From the cell containing the given text, extract its center point as (X, Y) coordinate. 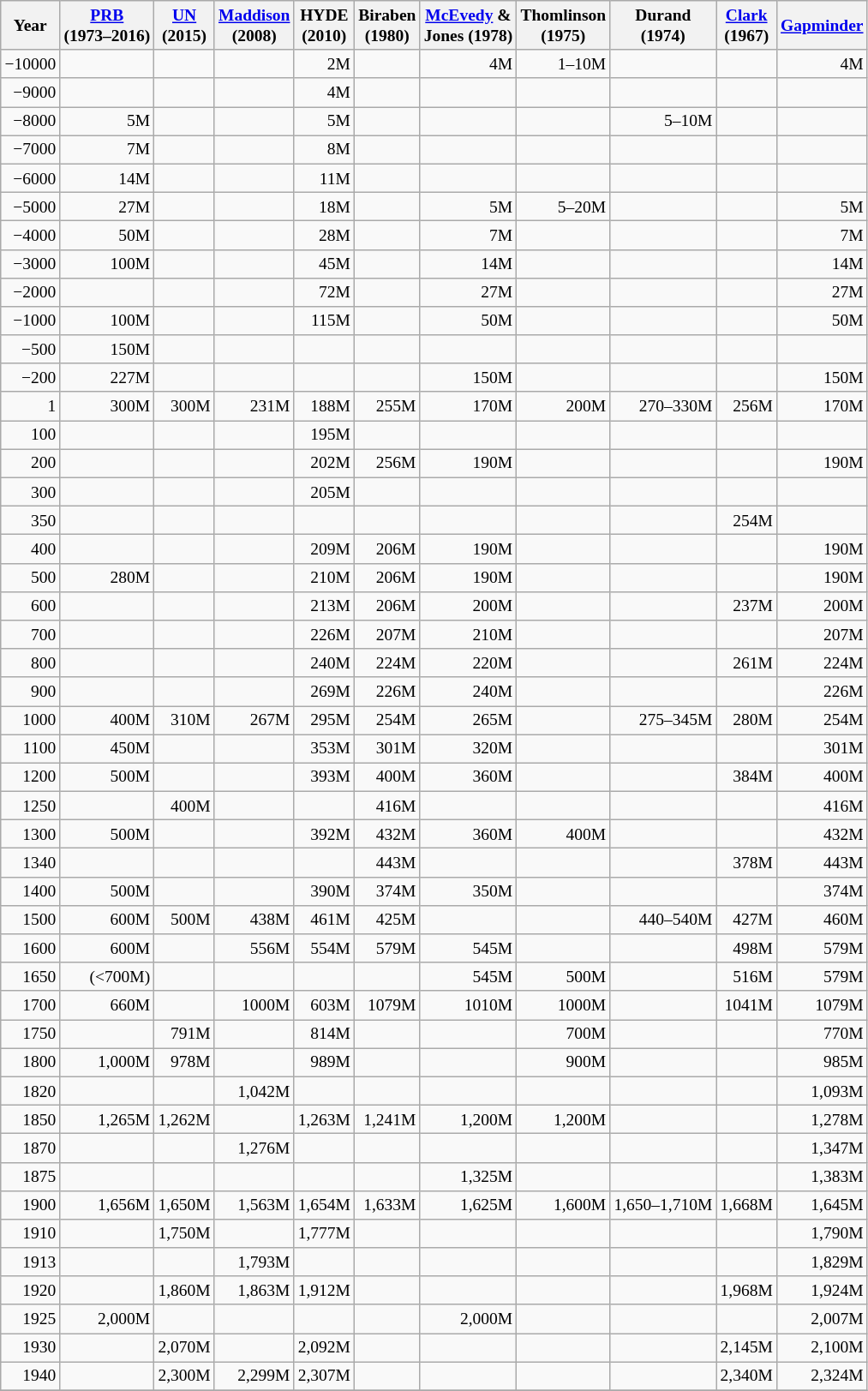
1,000M (107, 1063)
1,968M (746, 1291)
1925 (31, 1318)
2,307M (324, 1376)
1,347M (822, 1148)
213M (324, 605)
1910 (31, 1234)
−3000 (31, 264)
460M (822, 919)
1750 (31, 1034)
HYDE(2010) (324, 26)
1,625M (468, 1205)
378M (746, 862)
1041M (746, 1004)
188M (324, 406)
791M (184, 1034)
425M (387, 919)
−5000 (31, 206)
1,276M (254, 1148)
770M (822, 1034)
1400 (31, 891)
1500 (31, 919)
2,145M (746, 1347)
220M (468, 663)
−4000 (31, 235)
353M (324, 749)
1,645M (822, 1205)
556M (254, 948)
265M (468, 720)
1,793M (254, 1262)
384M (746, 776)
1,860M (184, 1291)
200 (31, 463)
202M (324, 463)
−500 (31, 350)
800 (31, 663)
392M (324, 835)
1–10M (564, 63)
1,241M (387, 1119)
989M (324, 1063)
209M (324, 549)
516M (746, 977)
900M (564, 1063)
1,633M (387, 1205)
Biraben(1980) (387, 26)
UN(2015) (184, 26)
1,262M (184, 1119)
−200 (31, 377)
350M (468, 891)
8M (324, 149)
1,278M (822, 1119)
600 (31, 605)
Gapminder (822, 26)
1,650M (184, 1205)
−8000 (31, 122)
1,650–1,710M (663, 1205)
205M (324, 492)
320M (468, 749)
1,265M (107, 1119)
−9000 (31, 93)
2,300M (184, 1376)
1930 (31, 1347)
1,924M (822, 1291)
2,100M (822, 1347)
440–540M (663, 919)
1,325M (468, 1176)
1800 (31, 1063)
227M (107, 377)
−1000 (31, 321)
255M (387, 406)
1000 (31, 720)
393M (324, 776)
1,777M (324, 1234)
1650 (31, 977)
1,863M (254, 1291)
427M (746, 919)
Durand(1974) (663, 26)
1200 (31, 776)
400 (31, 549)
498M (746, 948)
295M (324, 720)
Clark(1967) (746, 26)
269M (324, 691)
1100 (31, 749)
1,912M (324, 1291)
1,829M (822, 1262)
438M (254, 919)
1900 (31, 1205)
1010M (468, 1004)
2,092M (324, 1347)
1,383M (822, 1176)
−7000 (31, 149)
1875 (31, 1176)
270–330M (663, 406)
1913 (31, 1262)
18M (324, 206)
1300 (31, 835)
1,093M (822, 1090)
1,654M (324, 1205)
5–10M (663, 122)
2M (324, 63)
275–345M (663, 720)
1600 (31, 948)
1,668M (746, 1205)
603M (324, 1004)
Maddison(2008) (254, 26)
−2000 (31, 291)
28M (324, 235)
814M (324, 1034)
310M (184, 720)
−10000 (31, 63)
Thomlinson(1975) (564, 26)
11M (324, 178)
660M (107, 1004)
1,750M (184, 1234)
237M (746, 605)
300 (31, 492)
Year (31, 26)
1340 (31, 862)
900 (31, 691)
1 (31, 406)
1,600M (564, 1205)
978M (184, 1063)
231M (254, 406)
1,563M (254, 1205)
261M (746, 663)
2,070M (184, 1347)
195M (324, 435)
461M (324, 919)
1700 (31, 1004)
1820 (31, 1090)
1,790M (822, 1234)
2,324M (822, 1376)
−6000 (31, 178)
McEvedy &Jones (1978) (468, 26)
700M (564, 1034)
5–20M (564, 206)
1850 (31, 1119)
1870 (31, 1148)
2,007M (822, 1318)
2,299M (254, 1376)
450M (107, 749)
1250 (31, 806)
45M (324, 264)
1,263M (324, 1119)
500 (31, 578)
(<700M) (107, 977)
1940 (31, 1376)
390M (324, 891)
100 (31, 435)
1,042M (254, 1090)
1,656M (107, 1205)
267M (254, 720)
1920 (31, 1291)
115M (324, 321)
PRB(1973–2016) (107, 26)
72M (324, 291)
350 (31, 521)
2,340M (746, 1376)
985M (822, 1063)
700 (31, 634)
554M (324, 948)
